Identify which cell holds the provided text, then report its (x, y) central coordinate. 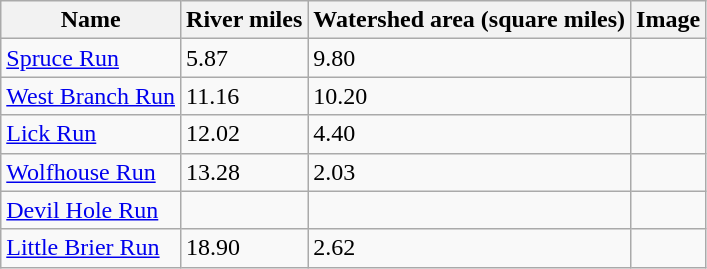
Watershed area (square miles) (470, 20)
5.87 (244, 58)
13.28 (244, 172)
Name (91, 20)
4.40 (470, 134)
River miles (244, 20)
18.90 (244, 248)
9.80 (470, 58)
West Branch Run (91, 96)
Wolfhouse Run (91, 172)
Devil Hole Run (91, 210)
11.16 (244, 96)
Little Brier Run (91, 248)
Spruce Run (91, 58)
Lick Run (91, 134)
12.02 (244, 134)
2.03 (470, 172)
10.20 (470, 96)
Image (668, 20)
2.62 (470, 248)
